Capture the cell that displays the provided text and extract its (x, y) central coordinate. 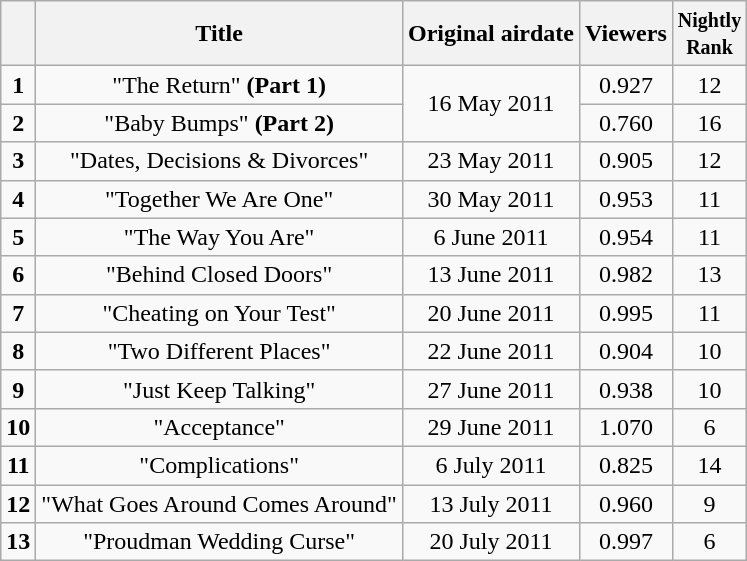
0.905 (626, 161)
13 June 2011 (490, 275)
0.997 (626, 542)
"What Goes Around Comes Around" (220, 503)
"Complications" (220, 465)
NightlyRank (709, 34)
"Cheating on Your Test" (220, 313)
0.982 (626, 275)
0.904 (626, 351)
23 May 2011 (490, 161)
"The Return" (Part 1) (220, 85)
5 (18, 237)
"Together We Are One" (220, 199)
6 June 2011 (490, 237)
2 (18, 123)
13 July 2011 (490, 503)
0.927 (626, 85)
0.938 (626, 389)
29 June 2011 (490, 427)
0.825 (626, 465)
20 July 2011 (490, 542)
4 (18, 199)
Title (220, 34)
Original airdate (490, 34)
"Two Different Places" (220, 351)
27 June 2011 (490, 389)
Viewers (626, 34)
0.760 (626, 123)
0.960 (626, 503)
16 May 2011 (490, 104)
6 July 2011 (490, 465)
"Dates, Decisions & Divorces" (220, 161)
14 (709, 465)
22 June 2011 (490, 351)
"Behind Closed Doors" (220, 275)
3 (18, 161)
30 May 2011 (490, 199)
"Just Keep Talking" (220, 389)
"Baby Bumps" (Part 2) (220, 123)
0.954 (626, 237)
1.070 (626, 427)
"Proudman Wedding Curse" (220, 542)
1 (18, 85)
0.995 (626, 313)
7 (18, 313)
8 (18, 351)
"The Way You Are" (220, 237)
16 (709, 123)
"Acceptance" (220, 427)
20 June 2011 (490, 313)
0.953 (626, 199)
